Output the [X, Y] coordinate of the center of the cell containing the given text.  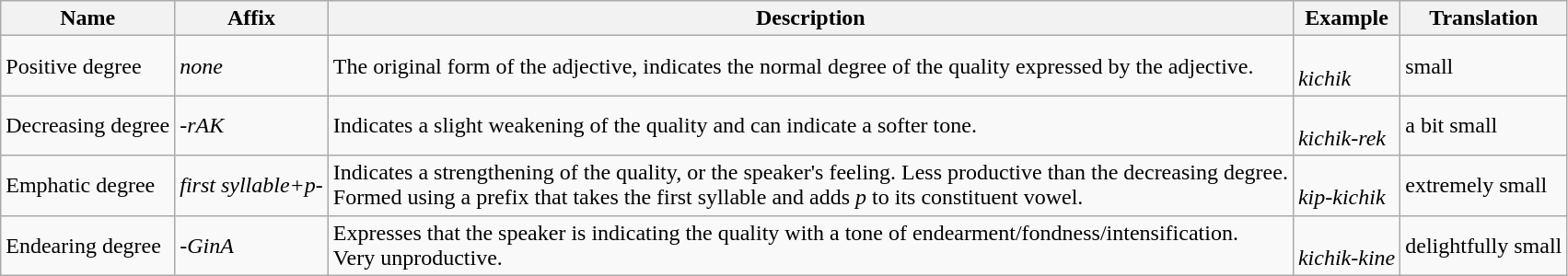
Positive degree [88, 66]
Name [88, 18]
Translation [1484, 18]
-GinA [252, 245]
extremely small [1484, 186]
Indicates a slight weakening of the quality and can indicate a softer tone. [810, 125]
none [252, 66]
kichik [1346, 66]
kichik-rek [1346, 125]
The original form of the adjective, indicates the normal degree of the quality expressed by the adjective. [810, 66]
Emphatic degree [88, 186]
first syllable+p- [252, 186]
kichik-kine [1346, 245]
Example [1346, 18]
Decreasing degree [88, 125]
Affix [252, 18]
Description [810, 18]
Endearing degree [88, 245]
a bit small [1484, 125]
small [1484, 66]
kip-kichik [1346, 186]
Expresses that the speaker is indicating the quality with a tone of endearment/fondness/intensification.Very unproductive. [810, 245]
-rAK [252, 125]
delightfully small [1484, 245]
